Search for the cell housing the specified text and yield its (x, y) center coordinate. 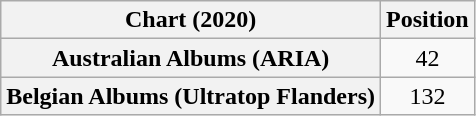
42 (428, 58)
Chart (2020) (191, 20)
Belgian Albums (Ultratop Flanders) (191, 96)
Position (428, 20)
Australian Albums (ARIA) (191, 58)
132 (428, 96)
